Scan for the cell matching the given text and deliver its [x, y] coordinate at center. 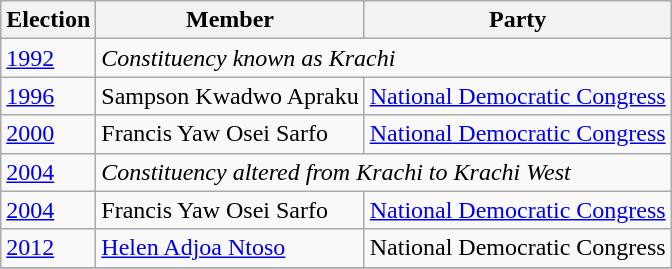
Helen Adjoa Ntoso [230, 248]
Election [48, 20]
1992 [48, 58]
Member [230, 20]
Sampson Kwadwo Apraku [230, 96]
2000 [48, 134]
2012 [48, 248]
Constituency known as Krachi [384, 58]
Party [518, 20]
1996 [48, 96]
Constituency altered from Krachi to Krachi West [384, 172]
